Return the [x, y] coordinate for the center point of the cell that contains the specified text.  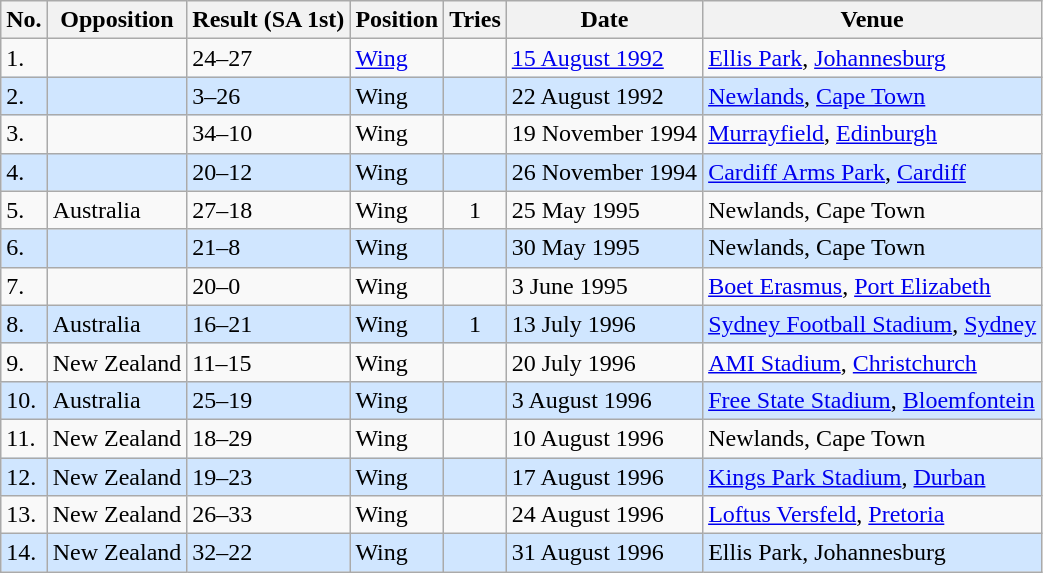
4. [24, 172]
10 August 1996 [604, 438]
Cardiff Arms Park, Cardiff [872, 172]
26–33 [268, 515]
24–27 [268, 58]
Sydney Football Stadium, Sydney [872, 324]
Venue [872, 20]
32–22 [268, 553]
Date [604, 20]
25 May 1995 [604, 210]
Tries [476, 20]
No. [24, 20]
25–19 [268, 400]
13 July 1996 [604, 324]
18–29 [268, 438]
5. [24, 210]
3. [24, 134]
11. [24, 438]
20–12 [268, 172]
8. [24, 324]
1. [24, 58]
27–18 [268, 210]
2. [24, 96]
26 November 1994 [604, 172]
Opposition [117, 20]
Result (SA 1st) [268, 20]
Kings Park Stadium, Durban [872, 477]
3 June 1995 [604, 286]
9. [24, 362]
10. [24, 400]
Free State Stadium, Bloemfontein [872, 400]
12. [24, 477]
17 August 1996 [604, 477]
20–0 [268, 286]
Loftus Versfeld, Pretoria [872, 515]
21–8 [268, 248]
15 August 1992 [604, 58]
22 August 1992 [604, 96]
34–10 [268, 134]
7. [24, 286]
20 July 1996 [604, 362]
11–15 [268, 362]
3 August 1996 [604, 400]
3–26 [268, 96]
31 August 1996 [604, 553]
Murrayfield, Edinburgh [872, 134]
19–23 [268, 477]
14. [24, 553]
6. [24, 248]
Position [397, 20]
Boet Erasmus, Port Elizabeth [872, 286]
13. [24, 515]
16–21 [268, 324]
30 May 1995 [604, 248]
19 November 1994 [604, 134]
AMI Stadium, Christchurch [872, 362]
24 August 1996 [604, 515]
